For the text-containing cell, return its midpoint in [X, Y] coordinate format. 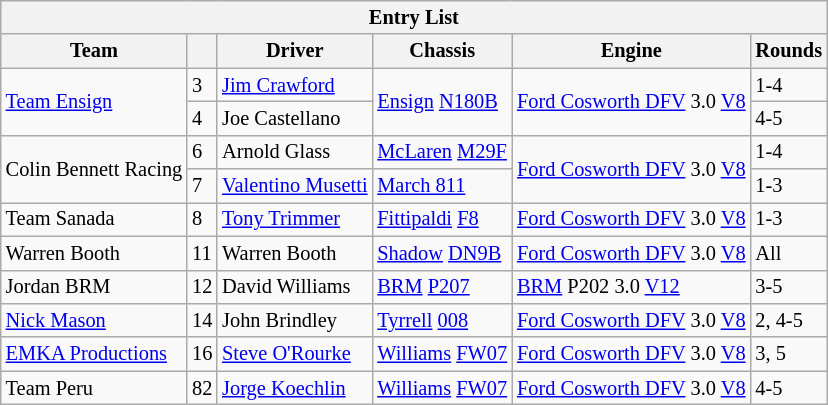
Joe Castellano [294, 118]
Colin Bennett Racing [94, 168]
March 811 [442, 186]
Rounds [788, 51]
Valentino Musetti [294, 186]
Ensign N180B [442, 102]
Nick Mason [94, 320]
82 [202, 388]
3-5 [788, 287]
2, 4-5 [788, 320]
All [788, 253]
John Brindley [294, 320]
11 [202, 253]
David Williams [294, 287]
Engine [631, 51]
BRM P207 [442, 287]
16 [202, 354]
EMKA Productions [94, 354]
Chassis [442, 51]
Entry List [414, 17]
4 [202, 118]
Team Ensign [94, 102]
Fittipaldi F8 [442, 219]
12 [202, 287]
Arnold Glass [294, 152]
Steve O'Rourke [294, 354]
Shadow DN9B [442, 253]
Tony Trimmer [294, 219]
McLaren M29F [442, 152]
Tyrrell 008 [442, 320]
3 [202, 85]
6 [202, 152]
Jim Crawford [294, 85]
Team Sanada [94, 219]
8 [202, 219]
7 [202, 186]
Jordan BRM [94, 287]
Team Peru [94, 388]
Jorge Koechlin [294, 388]
Driver [294, 51]
3, 5 [788, 354]
Team [94, 51]
14 [202, 320]
BRM P202 3.0 V12 [631, 287]
